Locate the cell with the specified text and output its [X, Y] center coordinate. 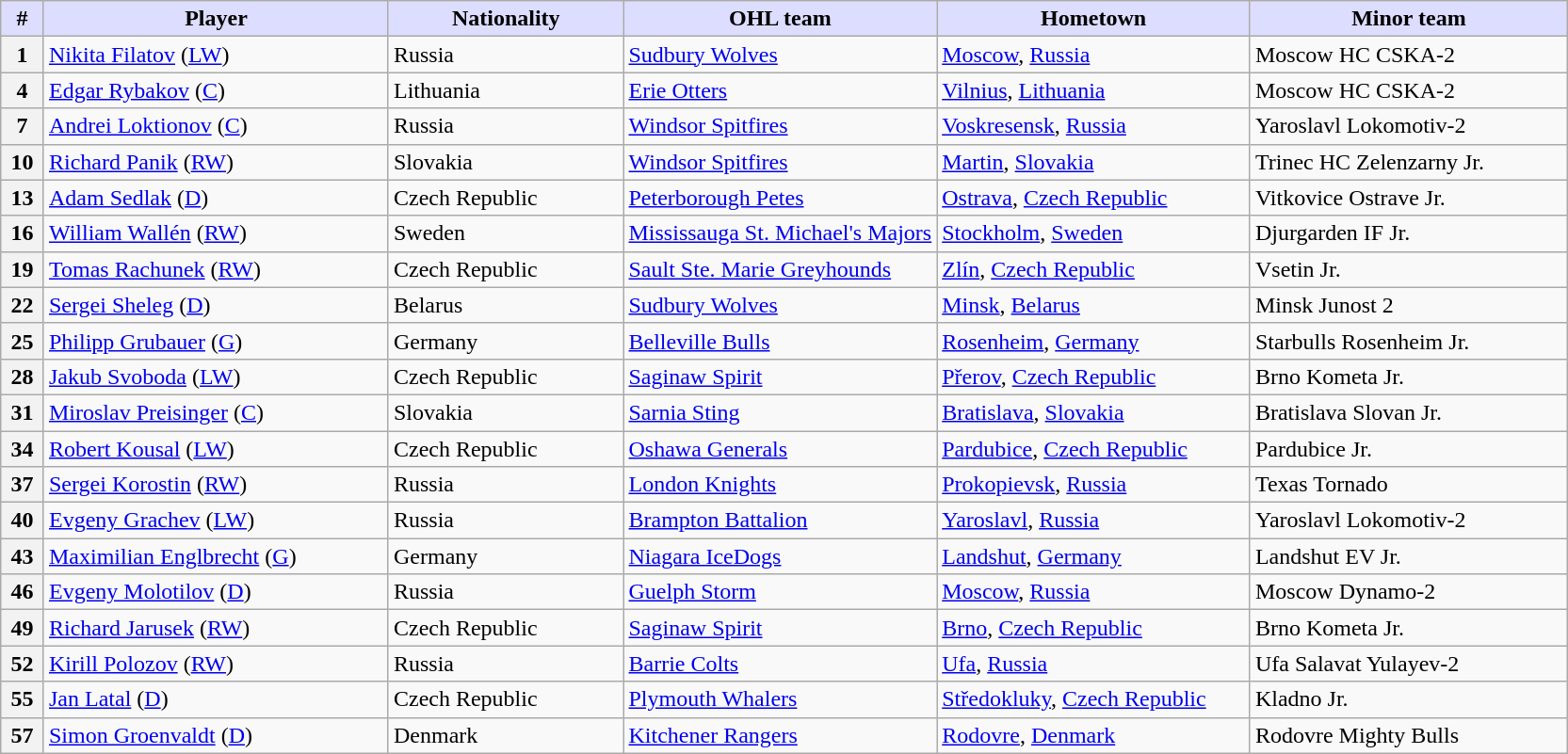
Maximilian Englbrecht (G) [216, 556]
Vitkovice Ostrave Jr. [1409, 198]
Brno, Czech Republic [1094, 628]
Trinec HC Zelenzarny Jr. [1409, 162]
Guelph Storm [780, 592]
Sault Ste. Marie Greyhounds [780, 269]
Rodovre, Denmark [1094, 735]
Richard Jarusek (RW) [216, 628]
Denmark [506, 735]
Mississauga St. Michael's Majors [780, 233]
Richard Panik (RW) [216, 162]
Robert Kousal (LW) [216, 449]
10 [23, 162]
Bratislava Slovan Jr. [1409, 412]
16 [23, 233]
Pardubice, Czech Republic [1094, 449]
William Wallén (RW) [216, 233]
Kitchener Rangers [780, 735]
Rodovre Mighty Bulls [1409, 735]
Adam Sedlak (D) [216, 198]
40 [23, 521]
Pardubice Jr. [1409, 449]
Ufa, Russia [1094, 664]
Landshut, Germany [1094, 556]
55 [23, 699]
22 [23, 305]
Yaroslavl, Russia [1094, 521]
1 [23, 55]
Sarnia Sting [780, 412]
Ufa Salavat Yulayev-2 [1409, 664]
37 [23, 485]
Tomas Rachunek (RW) [216, 269]
Voskresensk, Russia [1094, 126]
Player [216, 19]
Jan Latal (D) [216, 699]
Přerov, Czech Republic [1094, 377]
Peterborough Petes [780, 198]
Edgar Rybakov (C) [216, 90]
19 [23, 269]
Barrie Colts [780, 664]
Minsk, Belarus [1094, 305]
# [23, 19]
Středokluky, Czech Republic [1094, 699]
Stockholm, Sweden [1094, 233]
57 [23, 735]
Andrei Loktionov (C) [216, 126]
Vilnius, Lithuania [1094, 90]
Philipp Grubauer (G) [216, 341]
Niagara IceDogs [780, 556]
London Knights [780, 485]
7 [23, 126]
Vsetin Jr. [1409, 269]
49 [23, 628]
Belleville Bulls [780, 341]
Lithuania [506, 90]
Plymouth Whalers [780, 699]
Martin, Slovakia [1094, 162]
52 [23, 664]
25 [23, 341]
4 [23, 90]
OHL team [780, 19]
Starbulls Rosenheim Jr. [1409, 341]
Sergei Sheleg (D) [216, 305]
Minor team [1409, 19]
Zlín, Czech Republic [1094, 269]
43 [23, 556]
Simon Groenvaldt (D) [216, 735]
Kladno Jr. [1409, 699]
46 [23, 592]
34 [23, 449]
Sergei Korostin (RW) [216, 485]
Hometown [1094, 19]
Jakub Svoboda (LW) [216, 377]
13 [23, 198]
Brampton Battalion [780, 521]
Djurgarden IF Jr. [1409, 233]
Nationality [506, 19]
Prokopievsk, Russia [1094, 485]
Rosenheim, Germany [1094, 341]
Minsk Junost 2 [1409, 305]
Sweden [506, 233]
Ostrava, Czech Republic [1094, 198]
31 [23, 412]
28 [23, 377]
Miroslav Preisinger (C) [216, 412]
Evgeny Grachev (LW) [216, 521]
Landshut EV Jr. [1409, 556]
Bratislava, Slovakia [1094, 412]
Belarus [506, 305]
Erie Otters [780, 90]
Texas Tornado [1409, 485]
Evgeny Molotilov (D) [216, 592]
Nikita Filatov (LW) [216, 55]
Oshawa Generals [780, 449]
Kirill Polozov (RW) [216, 664]
Moscow Dynamo-2 [1409, 592]
